Output the [x, y] coordinate of the center of the cell containing the given text.  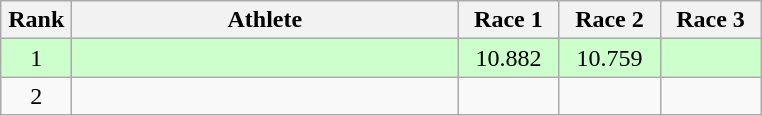
10.759 [610, 58]
Rank [36, 20]
10.882 [508, 58]
Race 1 [508, 20]
Race 2 [610, 20]
Race 3 [710, 20]
2 [36, 96]
Athlete [265, 20]
1 [36, 58]
